From the cell containing the given text, extract its center point as [x, y] coordinate. 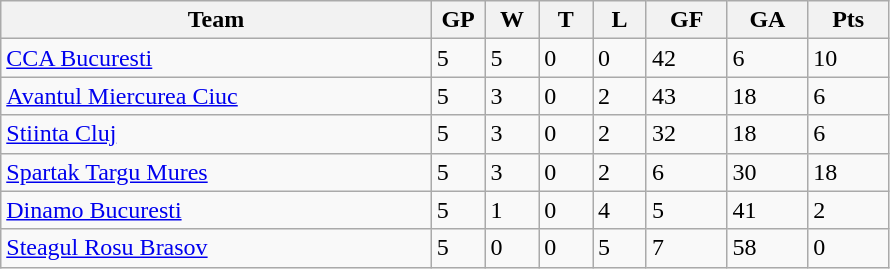
W [512, 20]
4 [620, 210]
Avantul Miercurea Ciuc [216, 96]
L [620, 20]
1 [512, 210]
T [566, 20]
GP [458, 20]
Pts [848, 20]
43 [686, 96]
Spartak Targu Mures [216, 172]
30 [768, 172]
7 [686, 248]
GF [686, 20]
41 [768, 210]
CCA Bucuresti [216, 58]
Dinamo Bucuresti [216, 210]
Stiinta Cluj [216, 134]
32 [686, 134]
Steagul Rosu Brasov [216, 248]
58 [768, 248]
10 [848, 58]
Team [216, 20]
42 [686, 58]
GA [768, 20]
